Provide the (X, Y) coordinate of the cell's center where the given text is located.  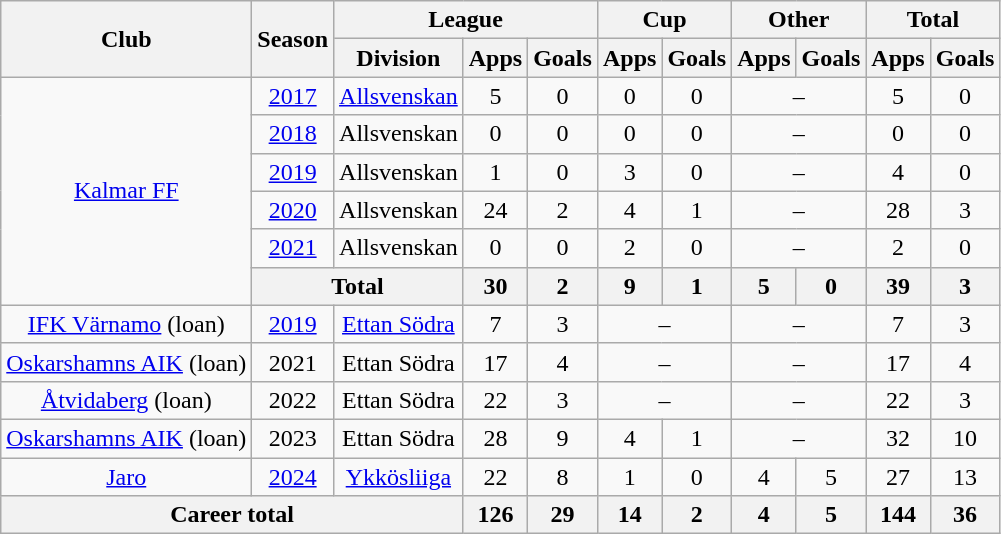
24 (495, 210)
126 (495, 515)
10 (965, 438)
30 (495, 286)
2020 (293, 210)
Club (126, 39)
Season (293, 39)
2022 (293, 400)
27 (898, 477)
Jaro (126, 477)
13 (965, 477)
Career total (232, 515)
2017 (293, 96)
144 (898, 515)
14 (629, 515)
IFK Värnamo (loan) (126, 324)
36 (965, 515)
8 (563, 477)
Kalmar FF (126, 191)
2024 (293, 477)
29 (563, 515)
Ykkösliiga (399, 477)
League (466, 20)
Cup (664, 20)
Division (399, 58)
Other (799, 20)
2018 (293, 134)
2023 (293, 438)
Åtvidaberg (loan) (126, 400)
39 (898, 286)
32 (898, 438)
